Locate the cell with the specified text and output its [X, Y] center coordinate. 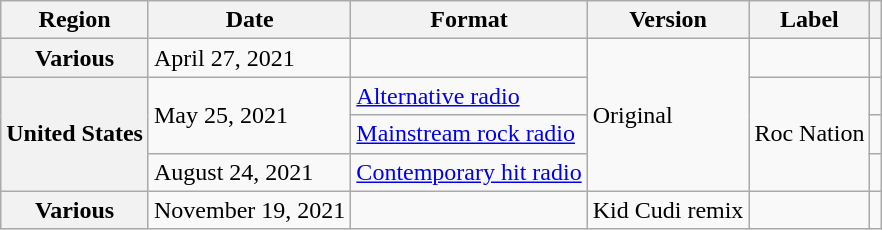
Date [249, 20]
April 27, 2021 [249, 58]
Roc Nation [810, 134]
Mainstream rock radio [469, 134]
United States [75, 134]
Kid Cudi remix [668, 210]
Alternative radio [469, 96]
Format [469, 20]
August 24, 2021 [249, 172]
Contemporary hit radio [469, 172]
Original [668, 115]
November 19, 2021 [249, 210]
Region [75, 20]
May 25, 2021 [249, 115]
Version [668, 20]
Label [810, 20]
